Capture the cell that displays the provided text and extract its [X, Y] central coordinate. 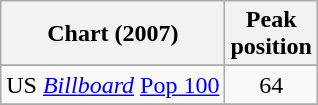
Peakposition [271, 34]
US Billboard Pop 100 [113, 85]
64 [271, 85]
Chart (2007) [113, 34]
